Pinpoint the cell where the given text exists, returning its (x, y) midpoint coordinate. 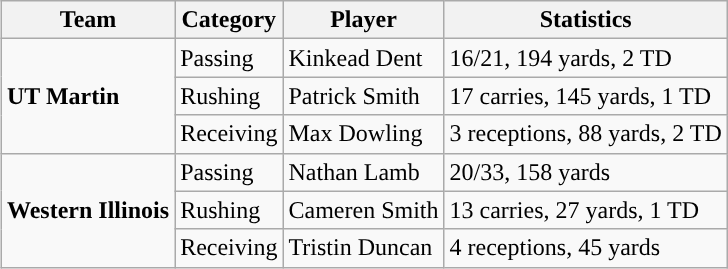
Nathan Lamb (364, 172)
Patrick Smith (364, 96)
20/33, 158 yards (586, 172)
Max Dowling (364, 134)
Category (229, 20)
Team (88, 20)
3 receptions, 88 yards, 2 TD (586, 134)
Kinkead Dent (364, 58)
17 carries, 145 yards, 1 TD (586, 96)
UT Martin (88, 96)
4 receptions, 45 yards (586, 248)
Statistics (586, 20)
13 carries, 27 yards, 1 TD (586, 210)
Western Illinois (88, 210)
Cameren Smith (364, 210)
Player (364, 20)
16/21, 194 yards, 2 TD (586, 58)
Tristin Duncan (364, 248)
